Locate the cell with the specified text and output its [X, Y] center coordinate. 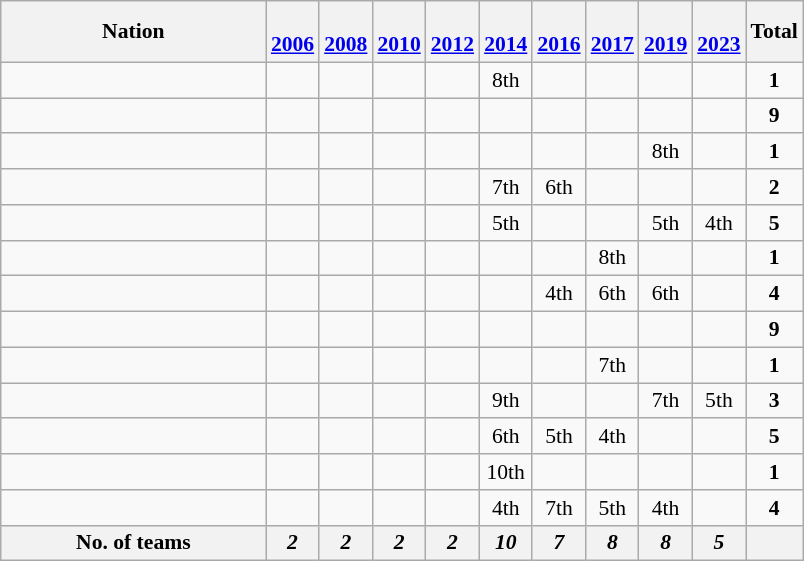
9th [506, 401]
Nation [134, 32]
2023 [718, 32]
3 [774, 401]
2016 [558, 32]
2008 [346, 32]
2012 [452, 32]
No. of teams [134, 543]
2019 [666, 32]
7 [558, 543]
2010 [398, 32]
10th [506, 472]
10 [506, 543]
Total [774, 32]
2017 [612, 32]
2014 [506, 32]
2006 [292, 32]
